Output the (x, y) coordinate of the center of the cell containing the given text.  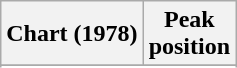
Peakposition (189, 34)
Chart (1978) (72, 34)
